Find where the given text appears and provide that cell's center as [x, y] coordinate. 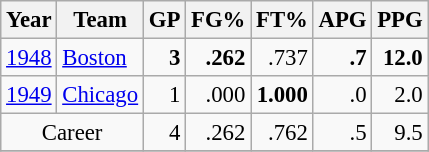
Chicago [100, 95]
2.0 [400, 95]
.7 [342, 58]
GP [164, 20]
.737 [282, 58]
FG% [218, 20]
.000 [218, 95]
1949 [29, 95]
1 [164, 95]
1948 [29, 58]
Team [100, 20]
Boston [100, 58]
9.5 [400, 133]
.5 [342, 133]
4 [164, 133]
.762 [282, 133]
FT% [282, 20]
1.000 [282, 95]
APG [342, 20]
3 [164, 58]
Year [29, 20]
PPG [400, 20]
.0 [342, 95]
Career [72, 133]
12.0 [400, 58]
